Pinpoint the cell where the given text exists, returning its (X, Y) midpoint coordinate. 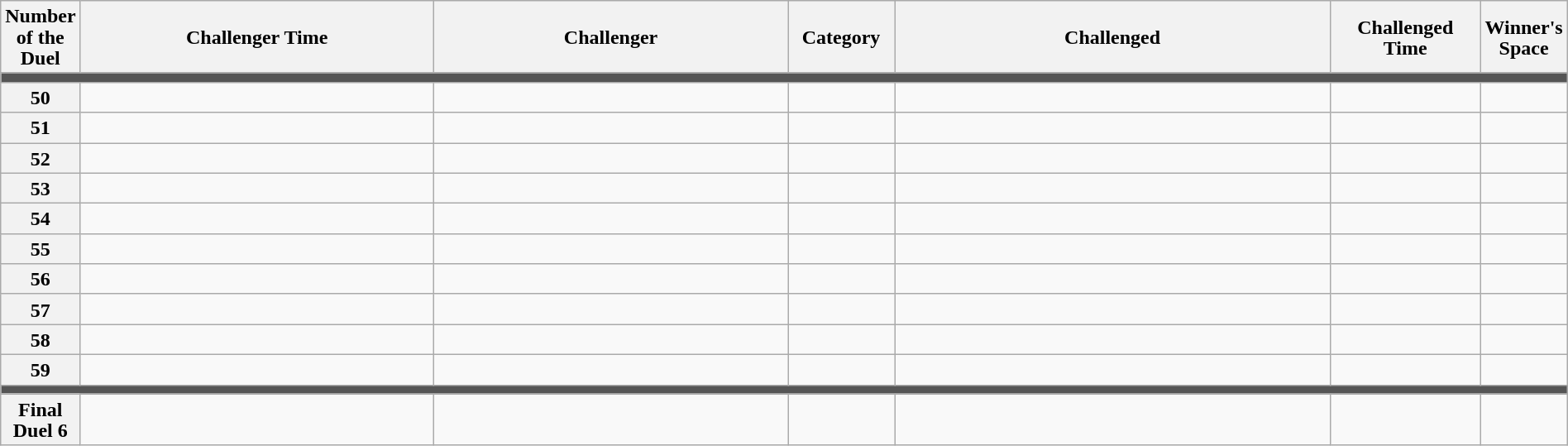
Final Duel 6 (41, 420)
55 (41, 248)
57 (41, 309)
50 (41, 98)
Challenged Time (1406, 37)
56 (41, 280)
59 (41, 369)
Winner's Space (1523, 37)
52 (41, 157)
Challenger Time (257, 37)
51 (41, 127)
53 (41, 189)
Category (840, 37)
54 (41, 218)
Challenged (1113, 37)
58 (41, 339)
Number of the Duel (41, 37)
Challenger (611, 37)
